Identify which cell holds the provided text, then report its (x, y) central coordinate. 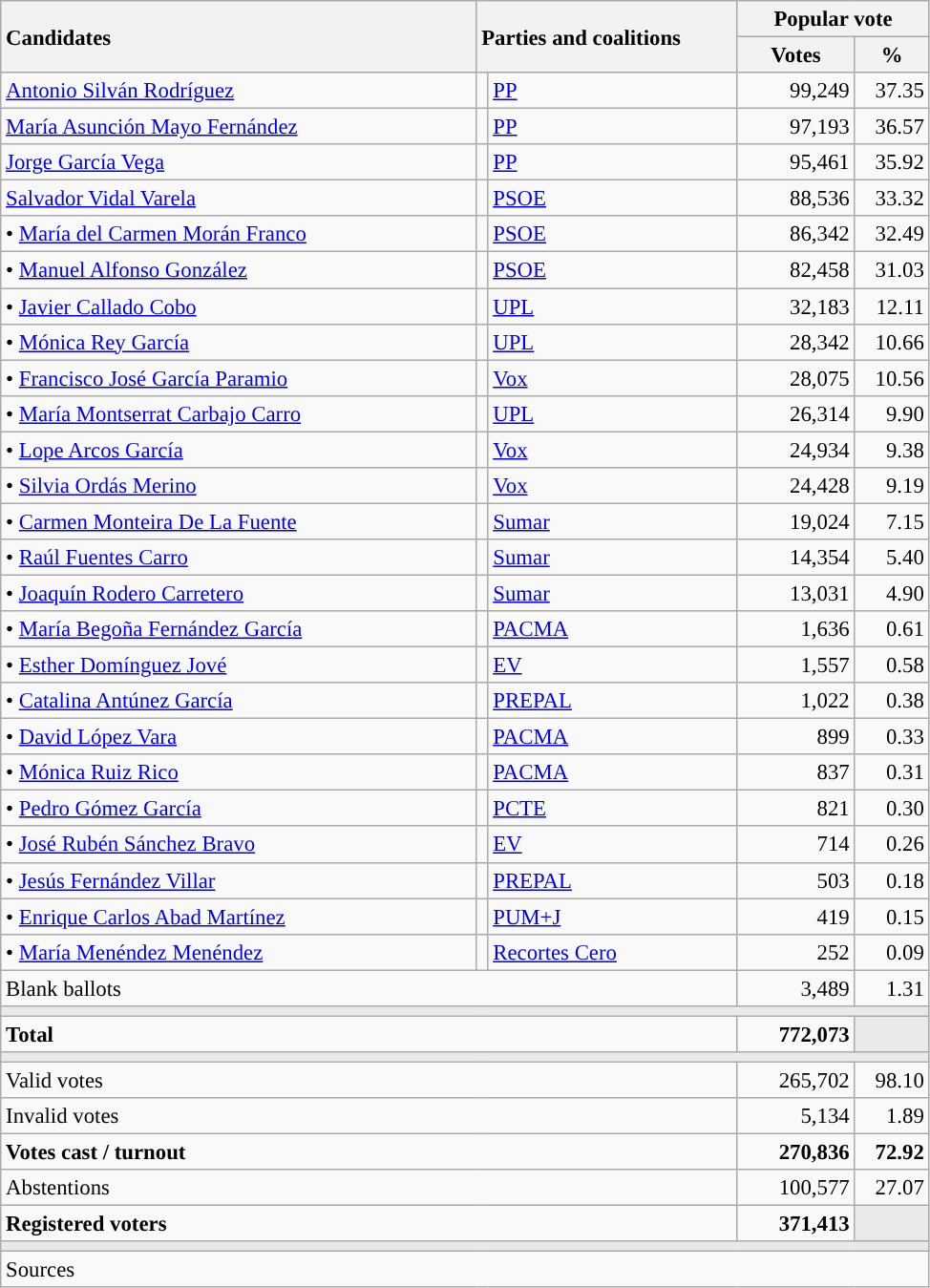
772,073 (796, 1034)
0.61 (892, 629)
Abstentions (369, 1188)
• Raúl Fuentes Carro (239, 558)
7.15 (892, 521)
13,031 (796, 593)
Parties and coalitions (607, 36)
• Javier Callado Cobo (239, 306)
• María Begoña Fernández García (239, 629)
72.92 (892, 1152)
19,024 (796, 521)
• Catalina Antúnez García (239, 701)
32.49 (892, 234)
26,314 (796, 413)
% (892, 55)
María Asunción Mayo Fernández (239, 127)
14,354 (796, 558)
• Mónica Ruiz Rico (239, 772)
• Pedro Gómez García (239, 809)
371,413 (796, 1224)
Valid votes (369, 1080)
Votes (796, 55)
Total (369, 1034)
821 (796, 809)
4.90 (892, 593)
252 (796, 952)
• Carmen Monteira De La Fuente (239, 521)
837 (796, 772)
270,836 (796, 1152)
• Francisco José García Paramio (239, 378)
Salvador Vidal Varela (239, 199)
Votes cast / turnout (369, 1152)
Candidates (239, 36)
0.33 (892, 737)
Jorge García Vega (239, 162)
503 (796, 880)
• David López Vara (239, 737)
9.90 (892, 413)
• Joaquín Rodero Carretero (239, 593)
9.19 (892, 486)
Antonio Silván Rodríguez (239, 91)
• Enrique Carlos Abad Martínez (239, 917)
24,428 (796, 486)
88,536 (796, 199)
98.10 (892, 1080)
86,342 (796, 234)
PUM+J (613, 917)
• Manuel Alfonso González (239, 270)
100,577 (796, 1188)
0.30 (892, 809)
0.09 (892, 952)
714 (796, 845)
0.38 (892, 701)
• Mónica Rey García (239, 342)
31.03 (892, 270)
0.31 (892, 772)
• Esther Domínguez Jové (239, 665)
• Jesús Fernández Villar (239, 880)
37.35 (892, 91)
Sources (465, 1270)
• José Rubén Sánchez Bravo (239, 845)
0.58 (892, 665)
12.11 (892, 306)
0.18 (892, 880)
1,557 (796, 665)
• Lope Arcos García (239, 450)
28,075 (796, 378)
1.89 (892, 1116)
• María del Carmen Morán Franco (239, 234)
1.31 (892, 988)
0.26 (892, 845)
1,636 (796, 629)
1,022 (796, 701)
3,489 (796, 988)
Popular vote (833, 19)
419 (796, 917)
Invalid votes (369, 1116)
32,183 (796, 306)
10.66 (892, 342)
PCTE (613, 809)
5.40 (892, 558)
5,134 (796, 1116)
97,193 (796, 127)
899 (796, 737)
265,702 (796, 1080)
95,461 (796, 162)
• Silvia Ordás Merino (239, 486)
• María Menéndez Menéndez (239, 952)
Recortes Cero (613, 952)
• María Montserrat Carbajo Carro (239, 413)
9.38 (892, 450)
Blank ballots (369, 988)
82,458 (796, 270)
27.07 (892, 1188)
0.15 (892, 917)
24,934 (796, 450)
35.92 (892, 162)
36.57 (892, 127)
10.56 (892, 378)
99,249 (796, 91)
Registered voters (369, 1224)
28,342 (796, 342)
33.32 (892, 199)
